Locate the cell with the specified text and output its [x, y] center coordinate. 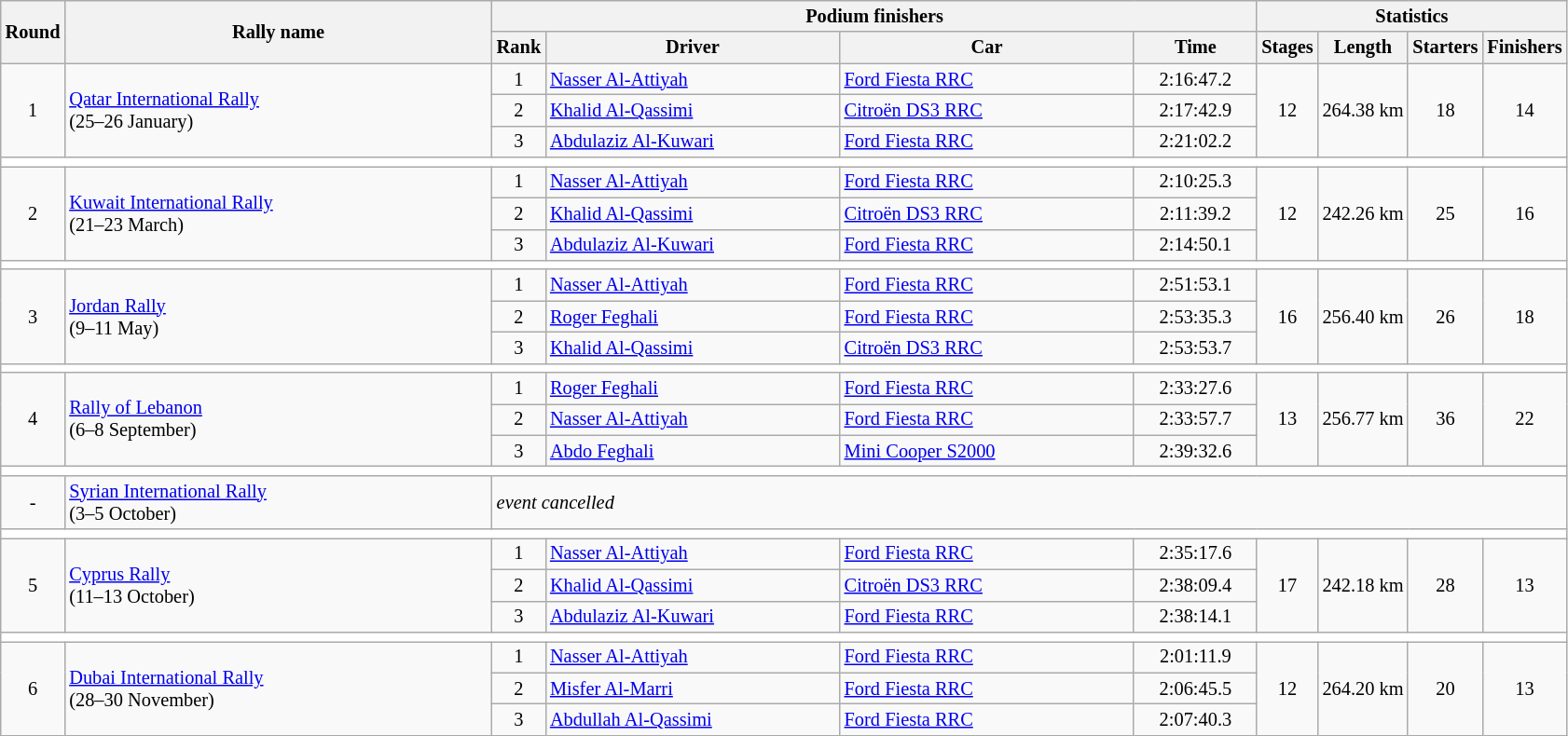
2:10:25.3 [1195, 182]
Length [1363, 48]
264.38 km [1363, 110]
242.26 km [1363, 212]
Stages [1286, 48]
Podium finishers [874, 16]
2:39:32.6 [1195, 451]
Kuwait International Rally(21–23 March) [278, 212]
Syrian International Rally(3–5 October) [278, 502]
25 [1445, 212]
Misfer Al-Marri [693, 688]
Finishers [1524, 48]
6 [34, 688]
5 [34, 585]
2:51:53.1 [1195, 285]
2:14:50.1 [1195, 245]
- [34, 502]
Rally of Lebanon(6–8 September) [278, 419]
Time [1195, 48]
2:11:39.2 [1195, 213]
Mini Cooper S2000 [987, 451]
256.40 km [1363, 317]
Dubai International Rally(28–30 November) [278, 688]
256.77 km [1363, 419]
2:17:42.9 [1195, 110]
2:01:11.9 [1195, 657]
Rally name [278, 32]
242.18 km [1363, 585]
22 [1524, 419]
2:38:09.4 [1195, 585]
Round [34, 32]
14 [1524, 110]
20 [1445, 688]
Driver [693, 48]
Qatar International Rally(25–26 January) [278, 110]
Statistics [1411, 16]
4 [34, 419]
2:06:45.5 [1195, 688]
2:07:40.3 [1195, 719]
Jordan Rally(9–11 May) [278, 317]
2:53:53.7 [1195, 348]
Abdullah Al-Qassimi [693, 719]
Rank [518, 48]
2:33:27.6 [1195, 388]
2:53:35.3 [1195, 317]
2:38:14.1 [1195, 617]
2:33:57.7 [1195, 419]
2:35:17.6 [1195, 553]
event cancelled [1029, 502]
264.20 km [1363, 688]
Starters [1445, 48]
36 [1445, 419]
Cyprus Rally(11–13 October) [278, 585]
2:16:47.2 [1195, 79]
17 [1286, 585]
2:21:02.2 [1195, 142]
28 [1445, 585]
Car [987, 48]
Abdo Feghali [693, 451]
26 [1445, 317]
